Identify which cell holds the provided text, then report its (x, y) central coordinate. 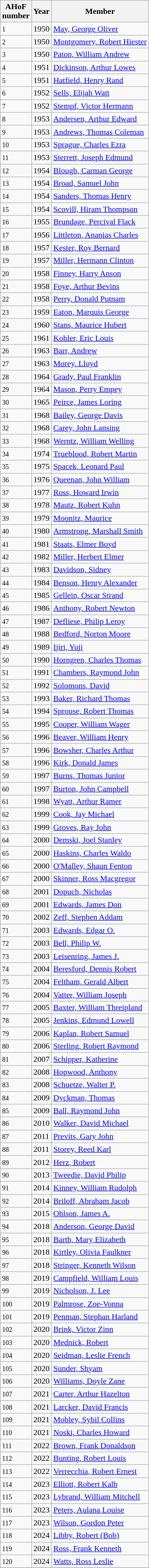
1956 (41, 235)
93 (16, 1214)
54 (16, 711)
117 (16, 1523)
96 (16, 1252)
5 (16, 80)
Mason, Perry Empey (100, 389)
28 (16, 377)
Peirce, James Loring (100, 402)
47 (16, 621)
86 (16, 1123)
Penman, Stephan Harland (100, 1317)
Libby, Robert (Bob) (100, 1536)
60 (16, 789)
Queenan, John William (100, 479)
Dyckman, Thomas (100, 1098)
Skinner, Ross Macgregor (100, 879)
Member (100, 12)
23 (16, 312)
Mobley, Sybil Collins (100, 1420)
Stempf, Victor Hermann (100, 106)
Kirtley, Olivia Faulkner (100, 1252)
Elliott, Robert Kalb (100, 1484)
1982 (41, 557)
92 (16, 1201)
Watts, Ross Leslie (100, 1561)
1992 (41, 686)
Tweedie, David Philip (100, 1175)
1995 (41, 724)
Edwards, Edgar O. (100, 930)
Anderson, George David (100, 1227)
Baker, Richard Thomas (100, 698)
Cook, Jay Michael (100, 814)
Blough, Carman George (100, 170)
Spacek, Leonard Paul (100, 467)
57 (16, 750)
33 (16, 441)
41 (16, 544)
1980 (41, 531)
67 (16, 879)
31 (16, 415)
2012 (41, 1162)
Carter, Arthur Hazelton (100, 1394)
Grady, Paul Franklin (100, 377)
Perry, Donald Putnam (100, 299)
Brown, Frank Donaldson (100, 1446)
Palmrose, Zoe-Vonna (100, 1304)
114 (16, 1484)
78 (16, 1021)
Hopwood, Anthony (100, 1072)
Hatfield, Henry Rand (100, 80)
85 (16, 1111)
Kaplan, Robert Samuel (100, 1033)
74 (16, 969)
Burton, John Campbell (100, 789)
Ball, Raymond John (100, 1111)
Cooper, William Wager (100, 724)
Brink, Victor Zinn (100, 1329)
24 (16, 325)
Bell, Philip W. (100, 943)
2 (16, 42)
2007 (41, 1059)
Stringer, Kenneth Wilson (100, 1265)
72 (16, 943)
1978 (41, 505)
1987 (41, 621)
Moonitz, Maurice (100, 518)
53 (16, 698)
Miller, Hermann Clinton (100, 261)
1985 (41, 596)
Jenkins, Edmund Lowell (100, 1021)
6 (16, 93)
Anthony, Robert Newton (100, 608)
79 (16, 1033)
81 (16, 1059)
69 (16, 904)
Seidman, Leslie French (100, 1355)
Ohlson, James A. (100, 1214)
1998 (41, 802)
26 (16, 351)
Sprague, Charles Ezra (100, 144)
1988 (41, 634)
Larcker, David Francis (100, 1407)
25 (16, 338)
38 (16, 505)
Horngren, Charles Thomas (100, 660)
May, George Oliver (100, 29)
Briloff, Abraham Jacob (100, 1201)
27 (16, 363)
71 (16, 930)
Wilson, Gordon Peter (100, 1523)
50 (16, 660)
103 (16, 1342)
82 (16, 1072)
15 (16, 209)
Barr, Andrew (100, 351)
Kirk, Donald James (100, 763)
Werntz, William Welling (100, 441)
94 (16, 1227)
Beresford, Dennis Robert (100, 969)
102 (16, 1329)
Andrews, Thomas Coleman (100, 132)
Campfield, William Louis (100, 1278)
Miller, Herbert Elmer (100, 557)
120 (16, 1561)
10 (16, 144)
1993 (41, 698)
77 (16, 1008)
46 (16, 608)
Solomons, David (100, 686)
Trueblood, Robert Martin (100, 454)
87 (16, 1136)
89 (16, 1162)
8 (16, 119)
9 (16, 132)
12 (16, 170)
Littleton, Ananias Charles (100, 235)
Finney, Harry Anson (100, 273)
Year (41, 12)
Vatter, William Joseph (100, 994)
13 (16, 183)
Walker, David Michael (100, 1123)
Verrecchia, Robert Ernest (100, 1471)
95 (16, 1239)
112 (16, 1458)
35 (16, 467)
Andersen, Arthur Edward (100, 119)
Nicholson, J. Lee (100, 1291)
1959 (41, 312)
119 (16, 1548)
Sanders, Thomas Henry (100, 196)
Kester, Roy Bernard (100, 248)
Scovill, Hiram Thompson (100, 209)
1975 (41, 467)
29 (16, 389)
98 (16, 1278)
75 (16, 982)
Noski, Charles Howard (100, 1433)
Mautz, Robert Kuhn (100, 505)
Zeff, Stephen Addam (100, 917)
Gellein, Oscar Strand (100, 596)
Sterrett, Joseph Edmund (100, 157)
108 (16, 1407)
Burns, Thomas Junior (100, 776)
Ross, Howard Irwin (100, 492)
111 (16, 1446)
56 (16, 737)
Sterling, Robert Raymond (100, 1046)
65 (16, 853)
Baxter, William Threipland (100, 1008)
Dickinson, Arthur Lowes (100, 67)
1990 (41, 660)
Kinney, William Rudolph (100, 1188)
42 (16, 557)
32 (16, 428)
1974 (41, 454)
Paton, William Andrew (100, 54)
Stans, Maurice Hubert (100, 325)
Kohler, Eric Louis (100, 338)
7 (16, 106)
105 (16, 1368)
Ijiri, Yuji (100, 647)
2015 (41, 1214)
Broad, Samuel John (100, 183)
2013 (41, 1175)
Haskins, Charles Waldo (100, 853)
61 (16, 802)
2010 (41, 1123)
Sprouse, Robert Thomas (100, 711)
Feltham, Gerald Albert (100, 982)
1983 (41, 569)
106 (16, 1381)
Previts, Gary John (100, 1136)
Sunder, Shyam (100, 1368)
1955 (41, 222)
18 (16, 248)
1994 (41, 711)
115 (16, 1497)
Demski, Joel Stanley (100, 840)
49 (16, 647)
Eaton, Marquis George (100, 312)
Lybrand, William Mitchell (100, 1497)
11 (16, 157)
118 (16, 1536)
Groves, Ray John (100, 827)
16 (16, 222)
Morey, Lloyd (100, 363)
55 (16, 724)
17 (16, 235)
68 (16, 892)
104 (16, 1355)
36 (16, 479)
Bailey, George Davis (100, 415)
Bunting, Robert Louis (100, 1458)
Dopuch, Nicholas (100, 892)
88 (16, 1149)
113 (16, 1471)
O'Malley, Shaun Fenton (100, 866)
Barth, Mary Elizabeth (100, 1239)
Edwards, James Don (100, 904)
30 (16, 402)
48 (16, 634)
51 (16, 673)
20 (16, 273)
Foye, Arthur Bevins (100, 286)
1979 (41, 518)
14 (16, 196)
66 (16, 866)
44 (16, 582)
Chambers, Raymond John (100, 673)
Williams, Doyle Zane (100, 1381)
1981 (41, 544)
64 (16, 840)
116 (16, 1510)
1989 (41, 647)
1960 (41, 325)
52 (16, 686)
1986 (41, 608)
Staats, Elmer Boyd (100, 544)
91 (16, 1188)
59 (16, 776)
3 (16, 54)
62 (16, 814)
109 (16, 1420)
Bowsher, Charles Arthur (100, 750)
110 (16, 1433)
Brundage, Percival Flack (100, 222)
19 (16, 261)
Beaver, William Henry (100, 737)
Bedford, Norton Moore (100, 634)
Peters, Aulana Louise (100, 1510)
34 (16, 454)
Carey, John Lansing (100, 428)
Defliese, Philip Leroy (100, 621)
Wyatt, Arthur Ramer (100, 802)
84 (16, 1098)
100 (16, 1304)
Davidson, Sidney (100, 569)
Leisenring, James J. (100, 956)
73 (16, 956)
Ross, Frank Kenneth (100, 1548)
99 (16, 1291)
1976 (41, 479)
4 (16, 67)
1991 (41, 673)
1961 (41, 338)
Mednick, Robert (100, 1342)
AHoF number (16, 12)
80 (16, 1046)
1 (16, 29)
39 (16, 518)
Benson, Henry Alexander (100, 582)
45 (16, 596)
101 (16, 1317)
Armstrong, Marshall Smith (100, 531)
1965 (41, 402)
22 (16, 299)
43 (16, 569)
40 (16, 531)
21 (16, 286)
97 (16, 1265)
90 (16, 1175)
70 (16, 917)
58 (16, 763)
Montgomery, Robert Hiester (100, 42)
2002 (41, 917)
76 (16, 994)
37 (16, 492)
Sells, Elijah Watt (100, 93)
107 (16, 1394)
63 (16, 827)
Storey, Reed Karl (100, 1149)
1984 (41, 582)
Herz, Robert (100, 1162)
Schipper, Katherine (100, 1059)
Schuetze, Walter P. (100, 1085)
1977 (41, 492)
83 (16, 1085)
